Find where the given text appears and provide that cell's center as [x, y] coordinate. 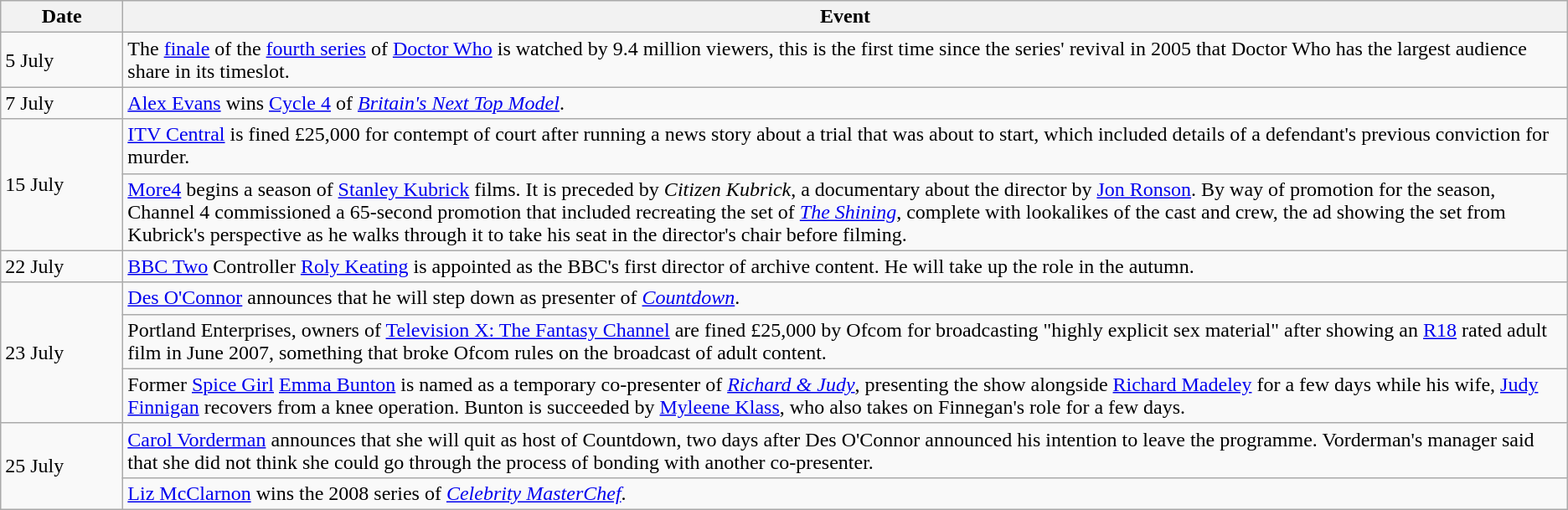
Des O'Connor announces that he will step down as presenter of Countdown. [845, 298]
7 July [62, 103]
25 July [62, 466]
Date [62, 17]
BBC Two Controller Roly Keating is appointed as the BBC's first director of archive content. He will take up the role in the autumn. [845, 266]
Liz McClarnon wins the 2008 series of Celebrity MasterChef. [845, 493]
5 July [62, 60]
Event [845, 17]
23 July [62, 353]
22 July [62, 266]
15 July [62, 184]
Alex Evans wins Cycle 4 of Britain's Next Top Model. [845, 103]
